From the cell containing the given text, extract its center point as (x, y) coordinate. 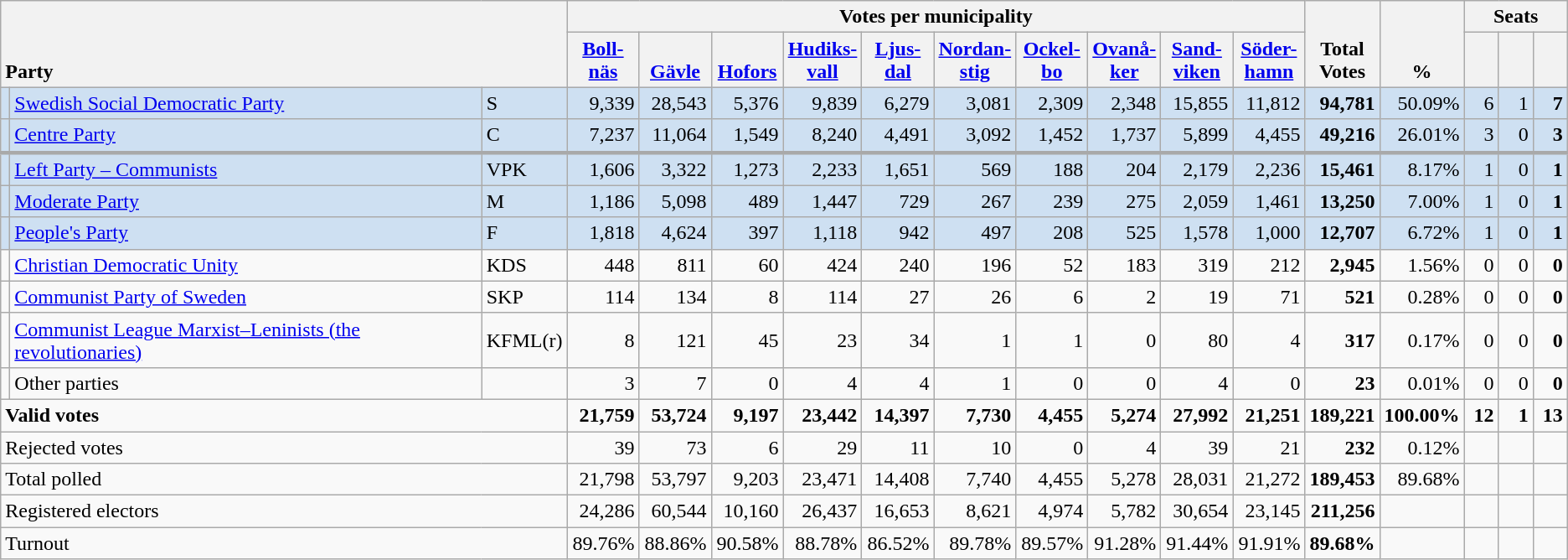
397 (747, 233)
5,782 (1124, 511)
94,781 (1342, 103)
M (524, 201)
525 (1124, 233)
53,724 (675, 415)
26,437 (823, 511)
2,059 (1197, 201)
14,408 (898, 480)
2,945 (1342, 265)
1,818 (603, 233)
497 (975, 233)
8.17% (1422, 169)
Centre Party (246, 136)
Gävle (675, 60)
1,737 (1124, 136)
1,273 (747, 169)
Nordan- stig (975, 60)
28,543 (675, 103)
89.57% (1052, 543)
S (524, 103)
71 (1269, 297)
2,348 (1124, 103)
73 (675, 447)
11,812 (1269, 103)
232 (1342, 447)
6,279 (898, 103)
Boll- näs (603, 60)
Registered electors (284, 511)
2,236 (1269, 169)
88.78% (823, 543)
9,839 (823, 103)
8,240 (823, 136)
3,322 (675, 169)
7,730 (975, 415)
8,621 (975, 511)
Ovanå- ker (1124, 60)
3,092 (975, 136)
30,654 (1197, 511)
88.86% (675, 543)
15,461 (1342, 169)
52 (1052, 265)
23,471 (823, 480)
Moderate Party (246, 201)
11 (898, 447)
3,081 (975, 103)
89.76% (603, 543)
27,992 (1197, 415)
Ljus- dal (898, 60)
13,250 (1342, 201)
49,216 (1342, 136)
23,145 (1269, 511)
Total polled (284, 480)
9,339 (603, 103)
27 (898, 297)
1,606 (603, 169)
Christian Democratic Unity (246, 265)
240 (898, 265)
Valid votes (284, 415)
5,098 (675, 201)
211,256 (1342, 511)
Communist Party of Sweden (246, 297)
Left Party – Communists (246, 169)
21,759 (603, 415)
121 (675, 340)
729 (898, 201)
Turnout (284, 543)
Votes per municipality (936, 17)
208 (1052, 233)
489 (747, 201)
16,653 (898, 511)
267 (975, 201)
1,452 (1052, 136)
188 (1052, 169)
90.58% (747, 543)
C (524, 136)
24,286 (603, 511)
239 (1052, 201)
424 (823, 265)
4,624 (675, 233)
942 (898, 233)
21 (1269, 447)
7,740 (975, 480)
6.72% (1422, 233)
Swedish Social Democratic Party (246, 103)
21,251 (1269, 415)
34 (898, 340)
10 (975, 447)
317 (1342, 340)
183 (1124, 265)
People's Party (246, 233)
1,447 (823, 201)
134 (675, 297)
50.09% (1422, 103)
1,118 (823, 233)
26 (975, 297)
23,442 (823, 415)
1.56% (1422, 265)
KDS (524, 265)
10,160 (747, 511)
2,179 (1197, 169)
4,491 (898, 136)
0.28% (1422, 297)
5,274 (1124, 415)
1,461 (1269, 201)
9,197 (747, 415)
11,064 (675, 136)
SKP (524, 297)
1,000 (1269, 233)
0.17% (1422, 340)
53,797 (675, 480)
Söder- hamn (1269, 60)
7,237 (603, 136)
F (524, 233)
Seats (1516, 17)
60,544 (675, 511)
196 (975, 265)
15,855 (1197, 103)
29 (823, 447)
VPK (524, 169)
9,203 (747, 480)
189,221 (1342, 415)
319 (1197, 265)
5,899 (1197, 136)
21,798 (603, 480)
60 (747, 265)
2 (1124, 297)
811 (675, 265)
91.44% (1197, 543)
7.00% (1422, 201)
0.12% (1422, 447)
569 (975, 169)
5,376 (747, 103)
4,974 (1052, 511)
5,278 (1124, 480)
12,707 (1342, 233)
1,186 (603, 201)
Hudiks- vall (823, 60)
12 (1481, 415)
0.01% (1422, 383)
204 (1124, 169)
275 (1124, 201)
86.52% (898, 543)
% (1422, 44)
Sand- viken (1197, 60)
212 (1269, 265)
80 (1197, 340)
89.78% (975, 543)
189,453 (1342, 480)
1,549 (747, 136)
1,578 (1197, 233)
14,397 (898, 415)
21,272 (1269, 480)
Ockel- bo (1052, 60)
Party (284, 44)
2,233 (823, 169)
45 (747, 340)
91.91% (1269, 543)
91.28% (1124, 543)
100.00% (1422, 415)
1,651 (898, 169)
Hofors (747, 60)
Other parties (246, 383)
2,309 (1052, 103)
26.01% (1422, 136)
28,031 (1197, 480)
521 (1342, 297)
448 (603, 265)
Communist League Marxist–Leninists (the revolutionaries) (246, 340)
KFML(r) (524, 340)
Total Votes (1342, 44)
19 (1197, 297)
Rejected votes (284, 447)
13 (1550, 415)
